Extract the (X, Y) coordinate from the center of the cell holding the provided text.  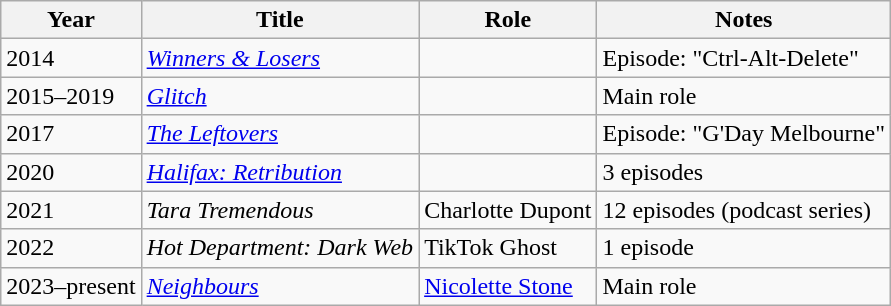
Charlotte Dupont (508, 210)
Episode: "Ctrl-Alt-Delete" (744, 58)
Winners & Losers (280, 58)
Tara Tremendous (280, 210)
TikTok Ghost (508, 248)
2022 (71, 248)
Notes (744, 20)
2017 (71, 134)
2021 (71, 210)
2020 (71, 172)
2023–present (71, 286)
Halifax: Retribution (280, 172)
Year (71, 20)
3 episodes (744, 172)
The Leftovers (280, 134)
Hot Department: Dark Web (280, 248)
Nicolette Stone (508, 286)
Title (280, 20)
Glitch (280, 96)
2014 (71, 58)
2015–2019 (71, 96)
1 episode (744, 248)
Role (508, 20)
Neighbours (280, 286)
Episode: "G'Day Melbourne" (744, 134)
12 episodes (podcast series) (744, 210)
